From the cell containing the given text, extract its center point as [X, Y] coordinate. 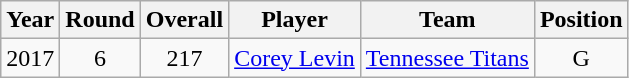
Team [447, 20]
Year [30, 20]
Player [295, 20]
Tennessee Titans [447, 58]
Position [581, 20]
Overall [184, 20]
2017 [30, 58]
G [581, 58]
6 [100, 58]
217 [184, 58]
Round [100, 20]
Corey Levin [295, 58]
